Pinpoint the cell where the given text exists, returning its [X, Y] midpoint coordinate. 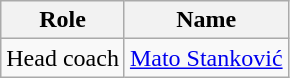
Mato Stanković [206, 58]
Role [63, 20]
Name [206, 20]
Head coach [63, 58]
